Return [x, y] of the center of cell containing provided text 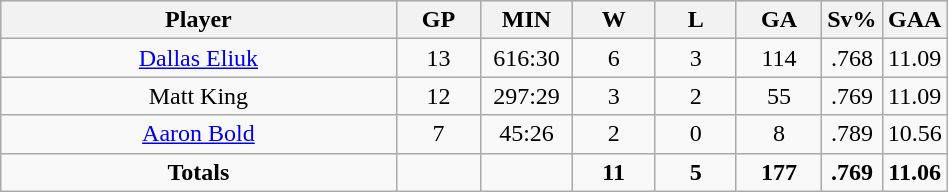
616:30 [526, 58]
8 [778, 134]
114 [778, 58]
MIN [526, 20]
45:26 [526, 134]
297:29 [526, 96]
Matt King [198, 96]
Player [198, 20]
GAA [914, 20]
7 [438, 134]
Aaron Bold [198, 134]
L [696, 20]
13 [438, 58]
0 [696, 134]
W [614, 20]
GA [778, 20]
Sv% [852, 20]
11 [614, 172]
GP [438, 20]
55 [778, 96]
177 [778, 172]
6 [614, 58]
10.56 [914, 134]
Totals [198, 172]
11.06 [914, 172]
5 [696, 172]
.789 [852, 134]
.768 [852, 58]
12 [438, 96]
Dallas Eliuk [198, 58]
